Locate the cell with the specified text and output its [x, y] center coordinate. 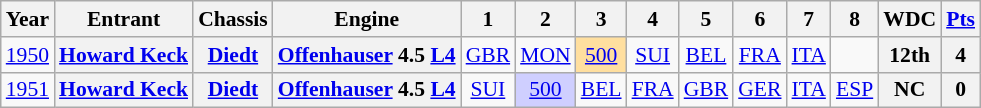
Engine [367, 19]
3 [602, 19]
ESP [854, 90]
5 [706, 19]
7 [809, 19]
2 [546, 19]
6 [760, 19]
Pts [960, 19]
8 [854, 19]
1 [488, 19]
GER [760, 90]
0 [960, 90]
NC [910, 90]
WDC [910, 19]
Year [28, 19]
1951 [28, 90]
1950 [28, 55]
12th [910, 55]
Chassis [233, 19]
MON [546, 55]
Entrant [124, 19]
